Provide the [X, Y] coordinate of the cell's center where the given text is located.  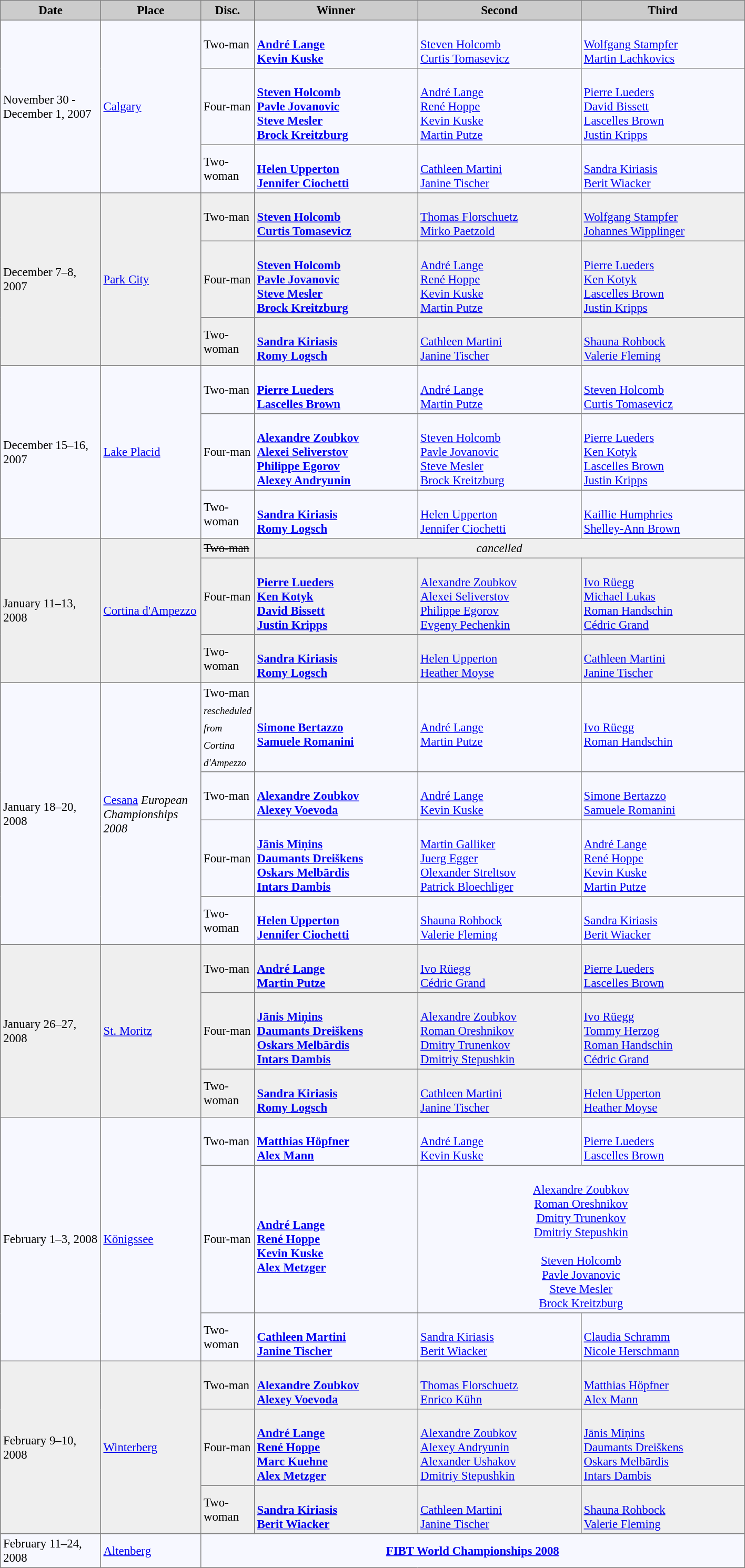
February 1–3, 2008 [51, 1239]
Ivo Rüegg Tommy Herzog Roman Handschin Cédric Grand [662, 1031]
Helen UppertonJennifer Ciochetti [336, 169]
Jānis Miņins Daumants Dreiškens Oskars Melbārdis Intars Dambis [662, 1448]
Cesana European Championships 2008 [150, 813]
Cortina d'Ampezzo [150, 610]
Alexandre Zoubkov Roman Oreshnikov Dmitry Trunenkov Dmitriy Stepushkin [499, 1031]
cancelled [499, 548]
Calgary [150, 106]
Ivo Rüegg Cédric Grand [499, 969]
Alexandre Zoubkov Alexei SeliverstovPhilippe EgorovAlexey Andryunin [336, 452]
Date [51, 11]
Disc. [228, 11]
Königssee [150, 1239]
February 9–10, 2008 [51, 1447]
Thomas FlorschuetzEnrico Kühn [499, 1385]
Park City [150, 279]
Steven Holcomb Pavle Jovanovic Steve Mesler Brock Kreitzburg [499, 452]
December 7–8, 2007 [51, 279]
Martin GallikerJuerg EggerOlexander StreltsovPatrick Bloechliger [499, 858]
Second [499, 11]
Two-man rescheduled from Cortina d'Ampezzo [228, 727]
André LangeRené HoppeMarc KuehneAlex Metzger [336, 1448]
Lake Placid [150, 452]
Winterberg [150, 1447]
St. Moritz [150, 1031]
Winner [336, 11]
Alexandre Zoubkov Roman Oreshnikov Dmitry Trunenkov Dmitriy Stepushkin Steven Holcomb Pavle Jovanovic Steve Mesler Brock Kreitzburg [581, 1239]
Third [662, 11]
Wolfgang Stampfer Martin Lachkovics [662, 44]
FIBT World Championships 2008 [472, 1551]
Kaillie HumphriesShelley-Ann Brown [662, 514]
Thomas Florschuetz Mirko Paetzold [499, 217]
Place [150, 11]
November 30 - December 1, 2007 [51, 106]
Ivo Rüegg Roman Handschin [662, 727]
Altenberg [150, 1551]
André LangeRené HoppeKevin KuskeAlex Metzger [336, 1239]
January 18–20, 2008 [51, 813]
January 11–13, 2008 [51, 610]
Pierre LuedersKen KotykDavid BissettJustin Kripps [336, 596]
January 26–27, 2008 [51, 1031]
Alexandre Zoubkov Alexey Andryunin Alexander Ushakov Dmitriy Stepushkin [499, 1448]
February 11–24, 2008 [51, 1551]
Alexandre Zoubkov Alexei Seliverstov Philippe Egorov Evgeny Pechenkin [499, 596]
Wolfgang Stampfer Johannes Wipplinger [662, 217]
December 15–16, 2007 [51, 452]
Pierre LuedersDavid BissettLascelles BrownJustin Kripps [662, 107]
Ivo Rüegg Michael Lukas Roman Handschin Cédric Grand [662, 596]
Claudia SchrammNicole Herschmann [662, 1337]
